For the text-containing cell, return its midpoint in (x, y) coordinate format. 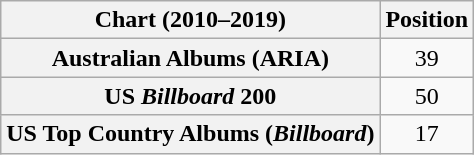
39 (427, 58)
Position (427, 20)
US Top Country Albums (Billboard) (190, 134)
50 (427, 96)
17 (427, 134)
Australian Albums (ARIA) (190, 58)
Chart (2010–2019) (190, 20)
US Billboard 200 (190, 96)
